Return [X, Y] of the center of cell containing provided text 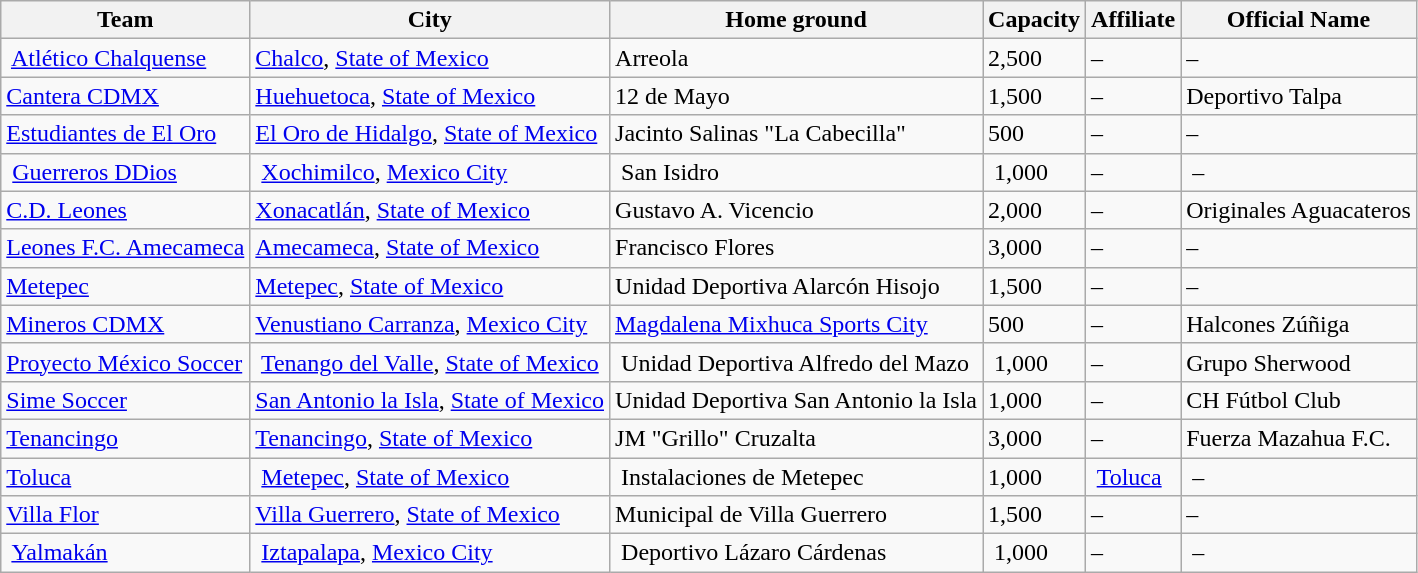
San Isidro [796, 172]
Amecameca, State of Mexico [430, 248]
Chalco, State of Mexico [430, 58]
Francisco Flores [796, 248]
Iztapalapa, Mexico City [430, 553]
Jacinto Salinas "La Cabecilla" [796, 134]
Arreola [796, 58]
2,000 [1034, 210]
San Antonio la Isla, State of Mexico [430, 400]
Grupo Sherwood [1299, 362]
C.D. Leones [126, 210]
Affiliate [1134, 20]
2,500 [1034, 58]
Deportivo Lázaro Cárdenas [796, 553]
JM "Grillo" Cruzalta [796, 438]
Magdalena Mixhuca Sports City [796, 324]
Deportivo Talpa [1299, 96]
12 de Mayo [796, 96]
Unidad Deportiva Alarcón Hisojo [796, 286]
Fuerza Mazahua F.C. [1299, 438]
Instalaciones de Metepec [796, 477]
Villa Guerrero, State of Mexico [430, 515]
Unidad Deportiva San Antonio la Isla [796, 400]
City [430, 20]
Tenancingo [126, 438]
Villa Flor [126, 515]
CH Fútbol Club [1299, 400]
Estudiantes de El Oro [126, 134]
Mineros CDMX [126, 324]
Municipal de Villa Guerrero [796, 515]
Originales Aguacateros [1299, 210]
Proyecto México Soccer [126, 362]
Halcones Zúñiga [1299, 324]
Atlético Chalquense [126, 58]
El Oro de Hidalgo, State of Mexico [430, 134]
Tenango del Valle, State of Mexico [430, 362]
Home ground [796, 20]
Metepec [126, 286]
Guerreros DDios [126, 172]
Capacity [1034, 20]
Venustiano Carranza, Mexico City [430, 324]
Leones F.C. Amecameca [126, 248]
Team [126, 20]
Yalmakán [126, 553]
Huehuetoca, State of Mexico [430, 96]
Unidad Deportiva Alfredo del Mazo [796, 362]
Cantera CDMX [126, 96]
Tenancingo, State of Mexico [430, 438]
Sime Soccer [126, 400]
Xochimilco, Mexico City [430, 172]
Xonacatlán, State of Mexico [430, 210]
Official Name [1299, 20]
Gustavo A. Vicencio [796, 210]
